Scan for the cell matching the given text and deliver its (X, Y) coordinate at center. 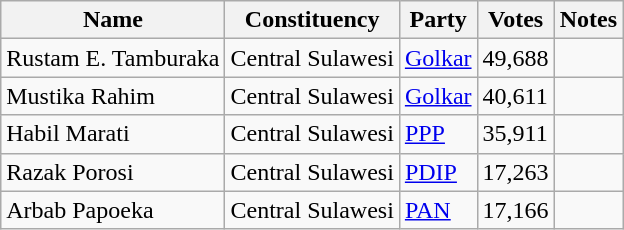
PDIP (438, 172)
Habil Marati (113, 134)
Arbab Papoeka (113, 210)
Razak Porosi (113, 172)
Mustika Rahim (113, 96)
Votes (516, 20)
49,688 (516, 58)
17,166 (516, 210)
Name (113, 20)
PPP (438, 134)
Rustam E. Tamburaka (113, 58)
40,611 (516, 96)
PAN (438, 210)
Notes (588, 20)
35,911 (516, 134)
Party (438, 20)
Constituency (312, 20)
17,263 (516, 172)
